Return the (X, Y) coordinate for the center point of the cell that contains the specified text.  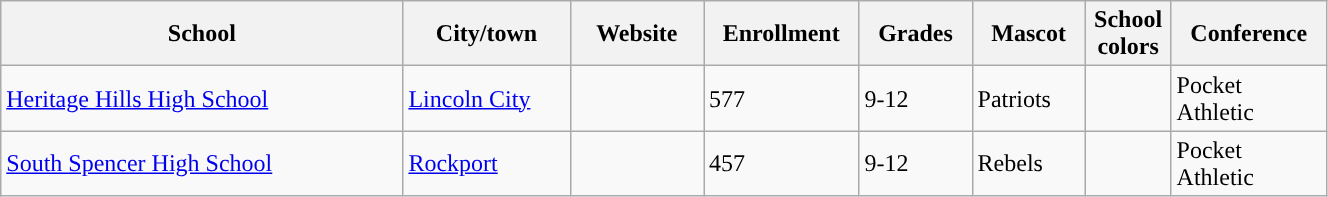
City/town (486, 34)
School (202, 34)
Heritage Hills High School (202, 98)
577 (782, 98)
Grades (916, 34)
School colors (1128, 34)
South Spencer High School (202, 164)
Rockport (486, 164)
457 (782, 164)
Website (636, 34)
Conference (1248, 34)
Patriots (1028, 98)
Enrollment (782, 34)
Rebels (1028, 164)
Mascot (1028, 34)
Lincoln City (486, 98)
